Extract the [X, Y] coordinate from the center of the cell holding the provided text.  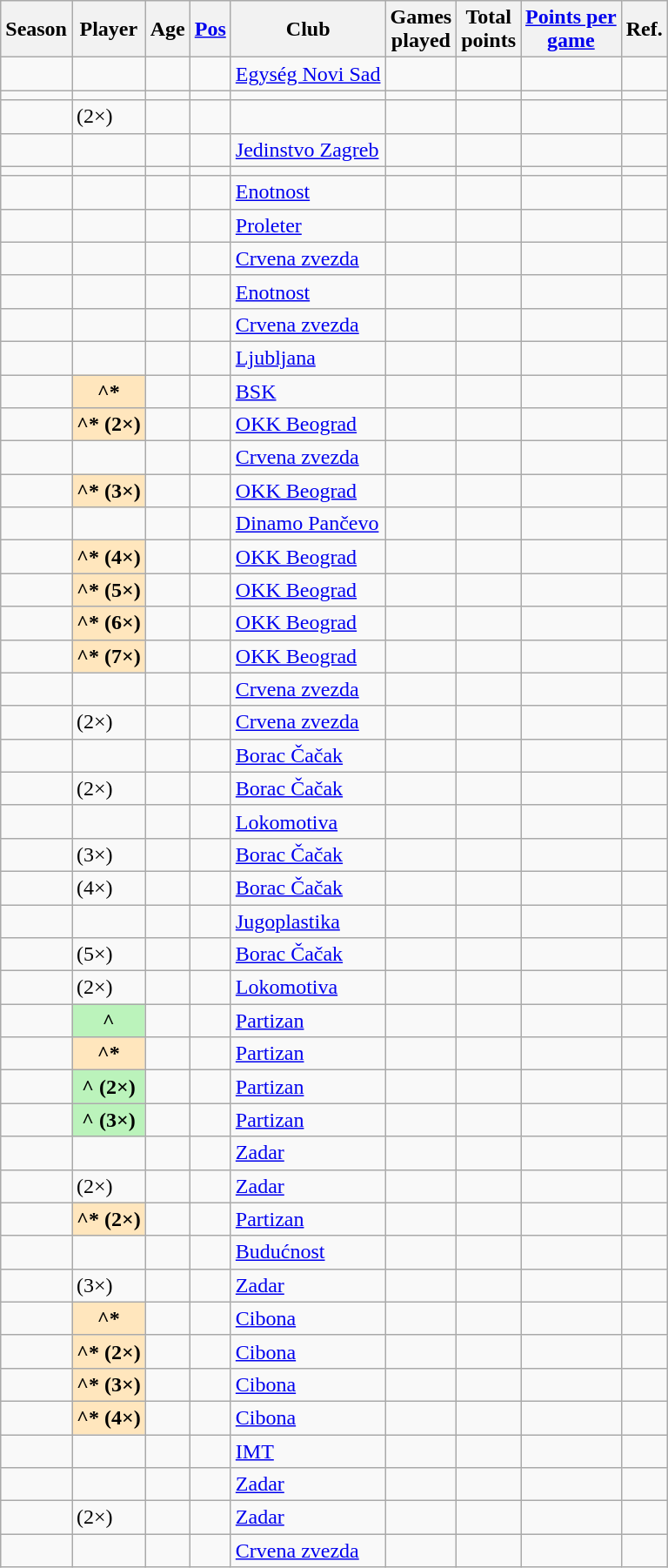
Ljubljana [308, 358]
Gamesplayed [421, 30]
BSK [308, 391]
Jedinstvo Zagreb [308, 150]
Proleter [308, 225]
^* (7×) [108, 656]
Budućnost [308, 1252]
^ [108, 1021]
^ (2×) [108, 1087]
Season [37, 30]
Age [167, 30]
^* (6×) [108, 623]
Ref. [644, 30]
Player [108, 30]
^ (3×) [108, 1120]
Egység Novi Sad [308, 74]
^* (5×) [108, 590]
Jugoplastika [308, 921]
Totalpoints [489, 30]
(4×) [108, 888]
Pos [210, 30]
IMT [308, 1451]
Club [308, 30]
Points pergame [571, 30]
(5×) [108, 955]
Dinamo Pančevo [308, 524]
